Detect which cell encompasses the target text, then output its [X, Y] center coordinate. 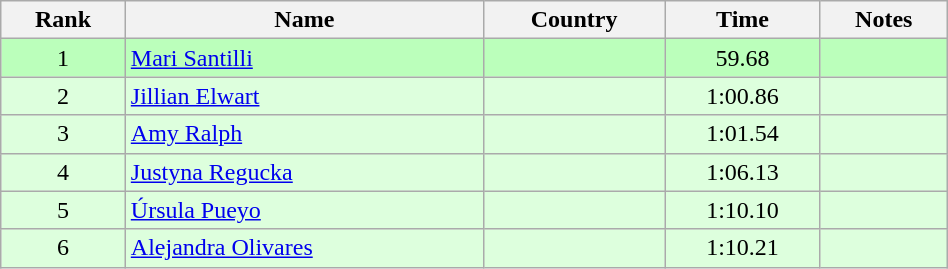
1:10.10 [742, 210]
Mari Santilli [304, 58]
1 [64, 58]
5 [64, 210]
3 [64, 134]
6 [64, 248]
2 [64, 96]
Notes [884, 20]
Justyna Regucka [304, 172]
1:10.21 [742, 248]
4 [64, 172]
1:06.13 [742, 172]
Alejandra Olivares [304, 248]
Rank [64, 20]
Name [304, 20]
1:00.86 [742, 96]
Úrsula Pueyo [304, 210]
59.68 [742, 58]
Amy Ralph [304, 134]
Country [574, 20]
1:01.54 [742, 134]
Jillian Elwart [304, 96]
Time [742, 20]
